Identify which cell holds the provided text, then report its (x, y) central coordinate. 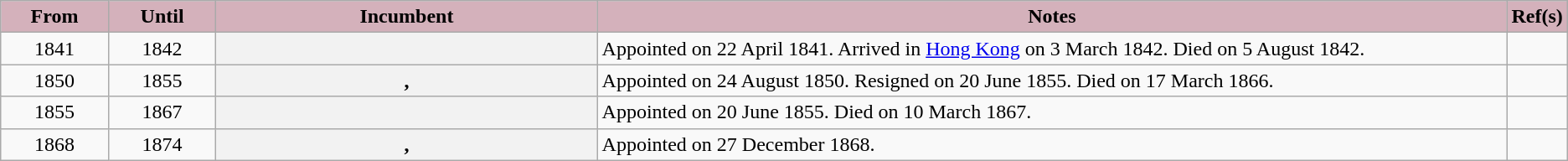
Until (162, 17)
From (55, 17)
Notes (1052, 17)
Appointed on 27 December 1868. (1052, 144)
Appointed on 20 June 1855. Died on 10 March 1867. (1052, 112)
Ref(s) (1537, 17)
1841 (55, 49)
1850 (55, 80)
1842 (162, 49)
1874 (162, 144)
Appointed on 22 April 1841. Arrived in Hong Kong on 3 March 1842. Died on 5 August 1842. (1052, 49)
Incumbent (407, 17)
Appointed on 24 August 1850. Resigned on 20 June 1855. Died on 17 March 1866. (1052, 80)
1868 (55, 144)
1867 (162, 112)
